From the cell containing the given text, extract its center point as [X, Y] coordinate. 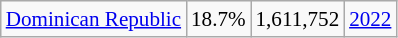
Dominican Republic [94, 18]
1,611,752 [298, 18]
2022 [370, 18]
18.7% [218, 18]
